Detect which cell encompasses the target text, then output its [X, Y] center coordinate. 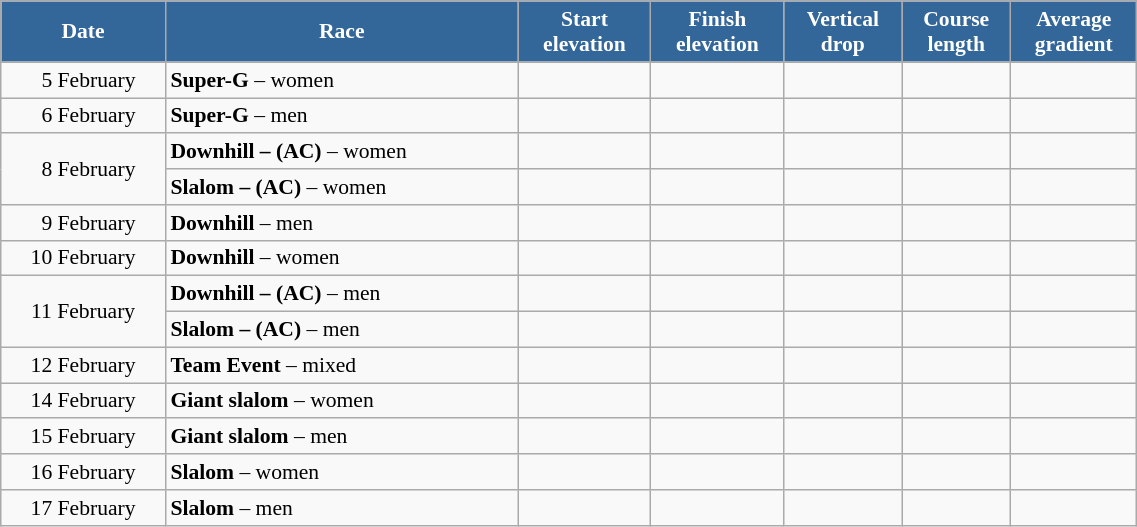
Courselength [956, 32]
8 February [84, 170]
5 February [84, 80]
Downhill – women [342, 258]
12 February [84, 365]
Race [342, 32]
15 February [84, 437]
Downhill – (AC) – women [342, 152]
Averagegradient [1074, 32]
Verticaldrop [843, 32]
Downhill – (AC) – men [342, 294]
17 February [84, 508]
6 February [84, 116]
9 February [84, 223]
Giant slalom – men [342, 437]
Date [84, 32]
Slalom – (AC) – women [342, 187]
Giant slalom – women [342, 401]
14 February [84, 401]
Slalom – women [342, 472]
Finishelevation [718, 32]
Downhill – men [342, 223]
Slalom – (AC) – men [342, 330]
10 February [84, 258]
Super-G – women [342, 80]
Team Event – mixed [342, 365]
16 February [84, 472]
11 February [84, 312]
Slalom – men [342, 508]
Super-G – men [342, 116]
Startelevation [584, 32]
